From the cell containing the given text, extract its center point as [x, y] coordinate. 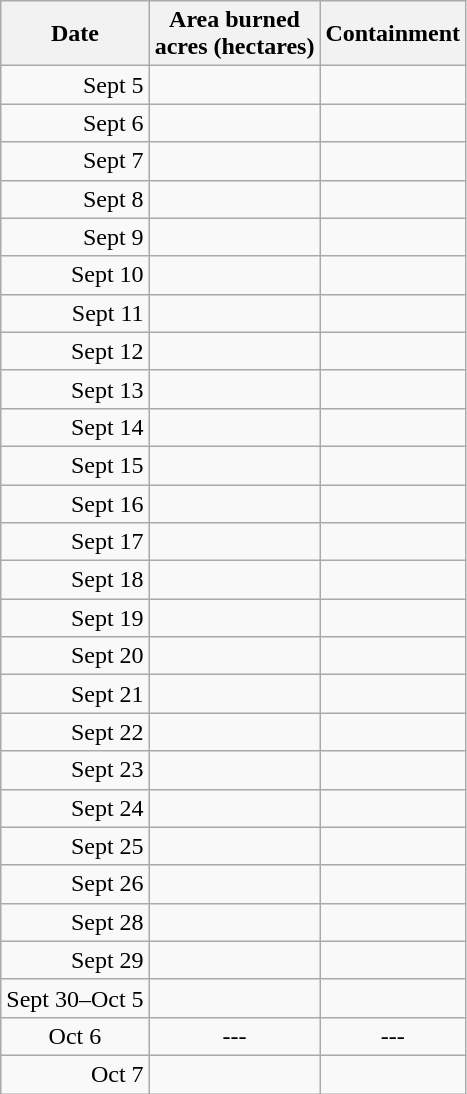
Sept 22 [75, 732]
Sept 26 [75, 884]
Sept 16 [75, 503]
Sept 7 [75, 161]
Sept 23 [75, 770]
Sept 9 [75, 237]
Sept 14 [75, 427]
Sept 19 [75, 618]
Sept 15 [75, 465]
Sept 25 [75, 846]
Containment [393, 34]
Sept 17 [75, 542]
Sept 11 [75, 313]
Area burnedacres (hectares) [234, 34]
Oct 6 [75, 1036]
Sept 29 [75, 960]
Sept 13 [75, 389]
Sept 5 [75, 85]
Oct 7 [75, 1074]
Sept 28 [75, 922]
Sept 24 [75, 808]
Sept 30–Oct 5 [75, 998]
Sept 6 [75, 123]
Sept 20 [75, 656]
Sept 10 [75, 275]
Sept 12 [75, 351]
Sept 21 [75, 694]
Date [75, 34]
Sept 18 [75, 580]
Sept 8 [75, 199]
